Identify which cell holds the provided text, then report its (x, y) central coordinate. 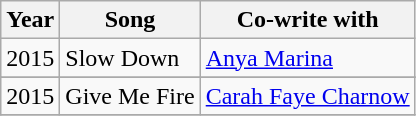
Song (130, 20)
Anya Marina (308, 58)
Carah Faye Charnow (308, 96)
Slow Down (130, 58)
Co-write with (308, 20)
Year (30, 20)
Give Me Fire (130, 96)
